Provide the [X, Y] coordinate of the cell's center where the given text is located.  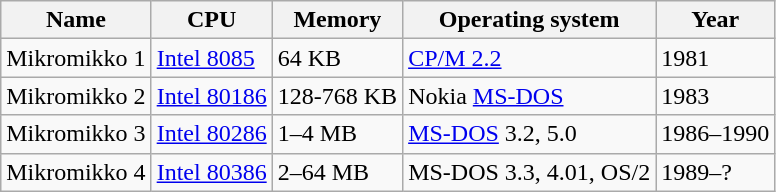
Mikromikko 4 [76, 172]
1986–1990 [716, 134]
1983 [716, 96]
Name [76, 20]
Intel 80386 [212, 172]
128-768 KB [337, 96]
Intel 80286 [212, 134]
Year [716, 20]
1–4 MB [337, 134]
Mikromikko 3 [76, 134]
64 KB [337, 58]
MS-DOS 3.2, 5.0 [530, 134]
Memory [337, 20]
Intel 8085 [212, 58]
CPU [212, 20]
Operating system [530, 20]
2–64 MB [337, 172]
Mikromikko 2 [76, 96]
Nokia MS-DOS [530, 96]
Intel 80186 [212, 96]
Mikromikko 1 [76, 58]
CP/M 2.2 [530, 58]
1989–? [716, 172]
MS-DOS 3.3, 4.01, OS/2 [530, 172]
1981 [716, 58]
